Extract the (X, Y) coordinate from the center of the cell holding the provided text.  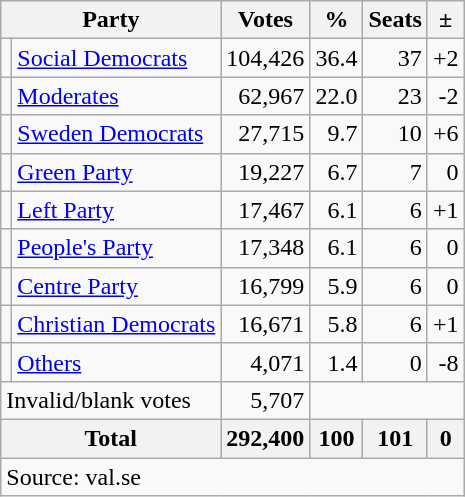
7 (395, 172)
104,426 (266, 58)
1.4 (336, 362)
100 (336, 438)
Invalid/blank votes (111, 400)
4,071 (266, 362)
9.7 (336, 134)
Total (111, 438)
5,707 (266, 400)
22.0 (336, 96)
Christian Democrats (116, 324)
Sweden Democrats (116, 134)
Votes (266, 20)
37 (395, 58)
-2 (446, 96)
16,671 (266, 324)
Moderates (116, 96)
5.9 (336, 286)
± (446, 20)
Centre Party (116, 286)
23 (395, 96)
-8 (446, 362)
27,715 (266, 134)
62,967 (266, 96)
Source: val.se (232, 477)
101 (395, 438)
292,400 (266, 438)
Seats (395, 20)
Social Democrats (116, 58)
+6 (446, 134)
+2 (446, 58)
10 (395, 134)
Others (116, 362)
People's Party (116, 248)
16,799 (266, 286)
19,227 (266, 172)
5.8 (336, 324)
6.7 (336, 172)
Party (111, 20)
17,467 (266, 210)
Left Party (116, 210)
36.4 (336, 58)
Green Party (116, 172)
17,348 (266, 248)
% (336, 20)
